Output the (X, Y) coordinate of the center of the cell containing the given text.  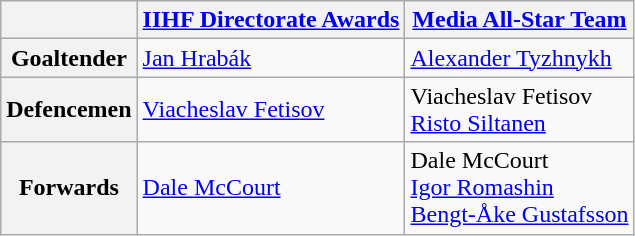
Defencemen (69, 110)
Viacheslav Fetisov (271, 110)
Goaltender (69, 58)
Forwards (69, 188)
Dale McCourt (271, 188)
Alexander Tyzhnykh (520, 58)
Viacheslav Fetisov Risto Siltanen (520, 110)
IIHF Directorate Awards (271, 20)
Media All-Star Team (520, 20)
Jan Hrabák (271, 58)
Dale McCourt Igor Romashin Bengt-Åke Gustafsson (520, 188)
